Output the [X, Y] coordinate of the center of the cell containing the given text.  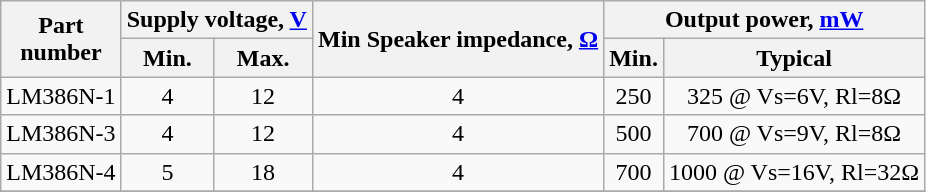
5 [168, 172]
250 [634, 96]
500 [634, 134]
700 @ Vs=9V, Rl=8Ω [794, 134]
325 @ Vs=6V, Rl=8Ω [794, 96]
Output power, mW [764, 20]
Supply voltage, V [216, 20]
LM386N-1 [61, 96]
1000 @ Vs=16V, Rl=32Ω [794, 172]
Typical [794, 58]
Partnumber [61, 39]
700 [634, 172]
LM386N-4 [61, 172]
Max. [264, 58]
18 [264, 172]
Min Speaker impedance, Ω [458, 39]
LM386N-3 [61, 134]
